Capture the cell that displays the provided text and extract its [X, Y] central coordinate. 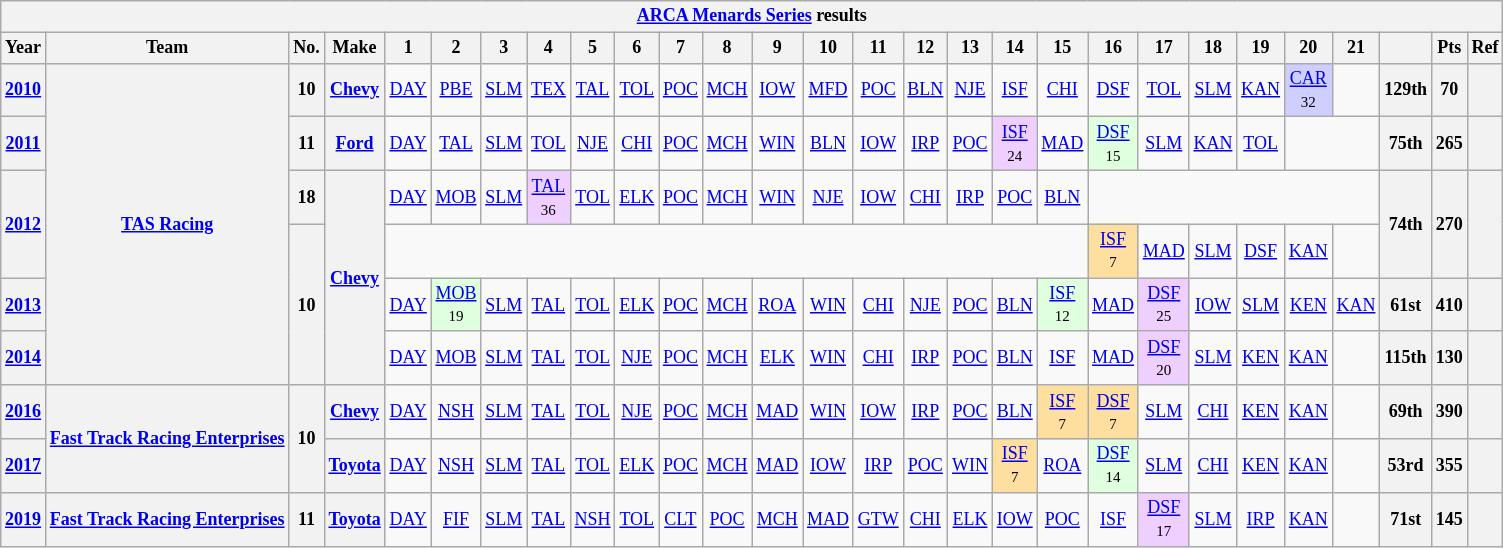
No. [306, 48]
DSF7 [1114, 412]
129th [1406, 90]
1 [408, 48]
390 [1449, 412]
Ref [1485, 48]
TEX [549, 90]
8 [727, 48]
PBE [456, 90]
DSF20 [1164, 358]
74th [1406, 224]
Make [354, 48]
2 [456, 48]
5 [592, 48]
Pts [1449, 48]
15 [1062, 48]
6 [637, 48]
CLT [681, 519]
3 [504, 48]
TAS Racing [166, 224]
DSF17 [1164, 519]
16 [1114, 48]
265 [1449, 144]
9 [778, 48]
130 [1449, 358]
145 [1449, 519]
Team [166, 48]
MOB19 [456, 305]
21 [1356, 48]
13 [970, 48]
355 [1449, 466]
2019 [24, 519]
4 [549, 48]
75th [1406, 144]
71st [1406, 519]
FIF [456, 519]
MFD [828, 90]
14 [1014, 48]
Year [24, 48]
DSF15 [1114, 144]
DSF25 [1164, 305]
61st [1406, 305]
2013 [24, 305]
70 [1449, 90]
12 [926, 48]
410 [1449, 305]
CAR32 [1308, 90]
TAL36 [549, 197]
20 [1308, 48]
270 [1449, 224]
2014 [24, 358]
115th [1406, 358]
2017 [24, 466]
7 [681, 48]
ISF24 [1014, 144]
69th [1406, 412]
19 [1261, 48]
ISF12 [1062, 305]
2011 [24, 144]
GTW [878, 519]
2010 [24, 90]
17 [1164, 48]
2012 [24, 224]
Ford [354, 144]
2016 [24, 412]
ARCA Menards Series results [752, 16]
53rd [1406, 466]
DSF14 [1114, 466]
